Determine the [x, y] coordinate at the center of the cell enclosing the given text.  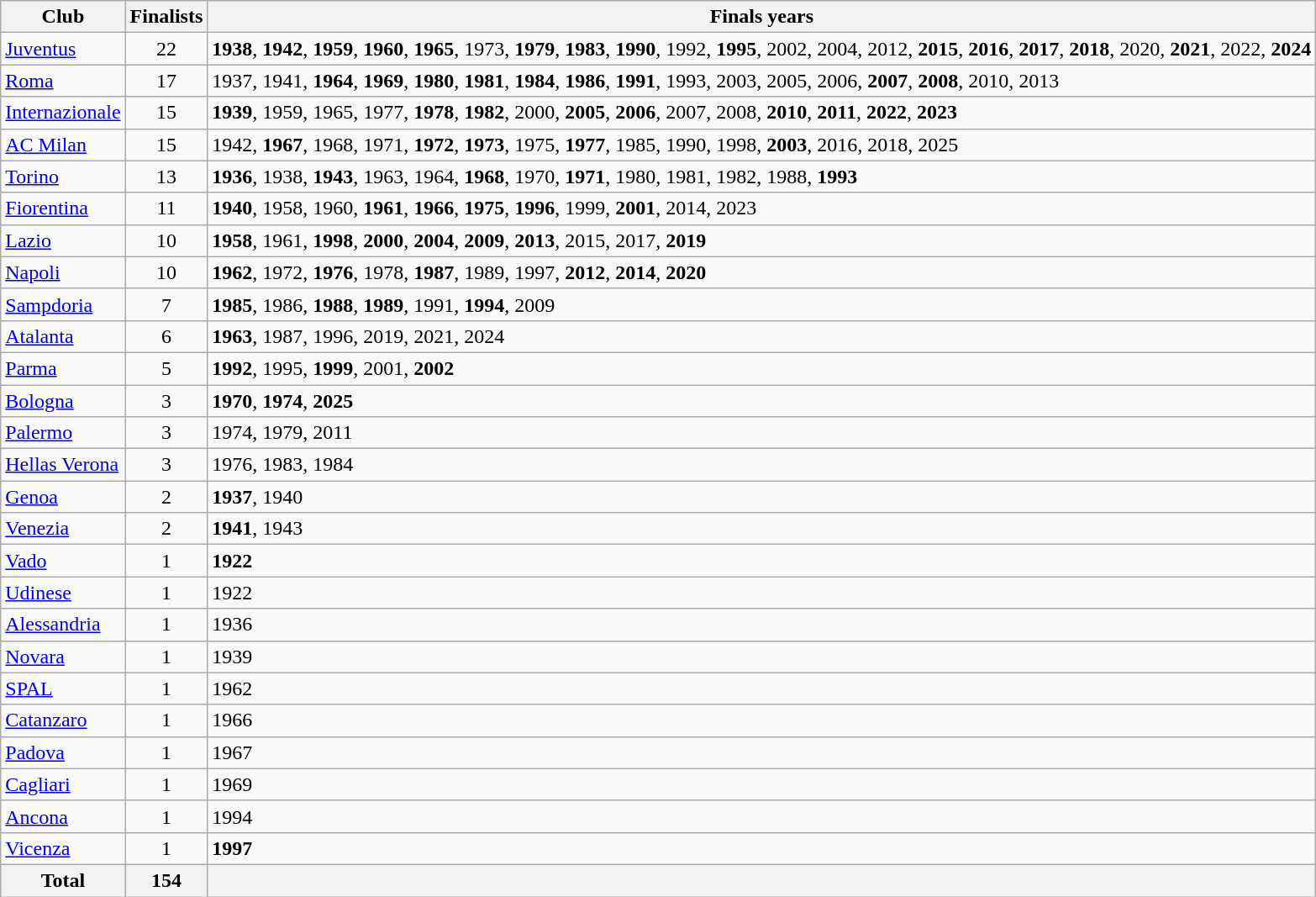
11 [166, 208]
Club [63, 17]
1937, 1941, 1964, 1969, 1980, 1981, 1984, 1986, 1991, 1993, 2003, 2005, 2006, 2007, 2008, 2010, 2013 [761, 81]
1958, 1961, 1998, 2000, 2004, 2009, 2013, 2015, 2017, 2019 [761, 240]
6 [166, 336]
Alessandria [63, 625]
Padova [63, 752]
1939 [761, 657]
1941, 1943 [761, 529]
Lazio [63, 240]
154 [166, 880]
Novara [63, 657]
Internazionale [63, 113]
Cagliari [63, 784]
5 [166, 368]
1940, 1958, 1960, 1961, 1966, 1975, 1996, 1999, 2001, 2014, 2023 [761, 208]
SPAL [63, 689]
1939, 1959, 1965, 1977, 1978, 1982, 2000, 2005, 2006, 2007, 2008, 2010, 2011, 2022, 2023 [761, 113]
Ancona [63, 816]
1962, 1972, 1976, 1978, 1987, 1989, 1997, 2012, 2014, 2020 [761, 272]
Napoli [63, 272]
Fiorentina [63, 208]
Juventus [63, 49]
1969 [761, 784]
1966 [761, 720]
AC Milan [63, 145]
Udinese [63, 593]
Torino [63, 177]
Finalists [166, 17]
1985, 1986, 1988, 1989, 1991, 1994, 2009 [761, 304]
13 [166, 177]
1997 [761, 848]
Venezia [63, 529]
Atalanta [63, 336]
Sampdoria [63, 304]
1936, 1938, 1943, 1963, 1964, 1968, 1970, 1971, 1980, 1981, 1982, 1988, 1993 [761, 177]
Finals years [761, 17]
1963, 1987, 1996, 2019, 2021, 2024 [761, 336]
1942, 1967, 1968, 1971, 1972, 1973, 1975, 1977, 1985, 1990, 1998, 2003, 2016, 2018, 2025 [761, 145]
Total [63, 880]
Catanzaro [63, 720]
1962 [761, 689]
17 [166, 81]
Vicenza [63, 848]
Roma [63, 81]
1936 [761, 625]
1937, 1940 [761, 497]
Parma [63, 368]
1992, 1995, 1999, 2001, 2002 [761, 368]
22 [166, 49]
1976, 1983, 1984 [761, 465]
Bologna [63, 401]
1967 [761, 752]
1938, 1942, 1959, 1960, 1965, 1973, 1979, 1983, 1990, 1992, 1995, 2002, 2004, 2012, 2015, 2016, 2017, 2018, 2020, 2021, 2022, 2024 [761, 49]
Genoa [63, 497]
Palermo [63, 433]
Hellas Verona [63, 465]
Vado [63, 561]
1974, 1979, 2011 [761, 433]
7 [166, 304]
1994 [761, 816]
1970, 1974, 2025 [761, 401]
